Output the [x, y] coordinate of the center of the cell containing the given text.  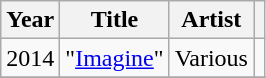
2014 [30, 58]
Year [30, 20]
Title [114, 20]
"Imagine" [114, 58]
Various [211, 58]
Artist [211, 20]
